Locate the cell with the specified text and output its [X, Y] center coordinate. 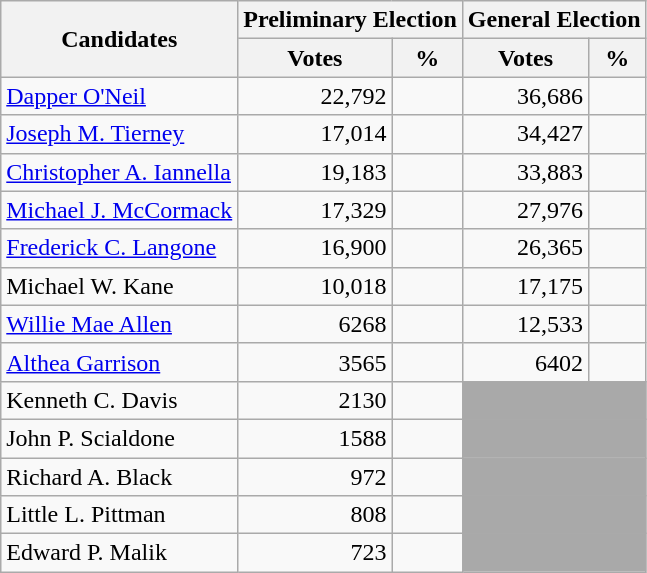
17,329 [315, 210]
John P. Scialdone [120, 438]
Edward P. Malik [120, 553]
Joseph M. Tierney [120, 134]
808 [315, 515]
Willie Mae Allen [120, 324]
Dapper O'Neil [120, 96]
Althea Garrison [120, 362]
General Election [554, 20]
Candidates [120, 39]
Michael J. McCormack [120, 210]
Christopher A. Iannella [120, 172]
Michael W. Kane [120, 286]
27,976 [525, 210]
3565 [315, 362]
972 [315, 477]
Richard A. Black [120, 477]
36,686 [525, 96]
Little L. Pittman [120, 515]
17,175 [525, 286]
Kenneth C. Davis [120, 400]
12,533 [525, 324]
6268 [315, 324]
34,427 [525, 134]
22,792 [315, 96]
17,014 [315, 134]
Frederick C. Langone [120, 248]
Preliminary Election [350, 20]
33,883 [525, 172]
2130 [315, 400]
19,183 [315, 172]
6402 [525, 362]
10,018 [315, 286]
16,900 [315, 248]
723 [315, 553]
26,365 [525, 248]
1588 [315, 438]
